Determine the (x, y) coordinate at the center of the cell enclosing the given text.  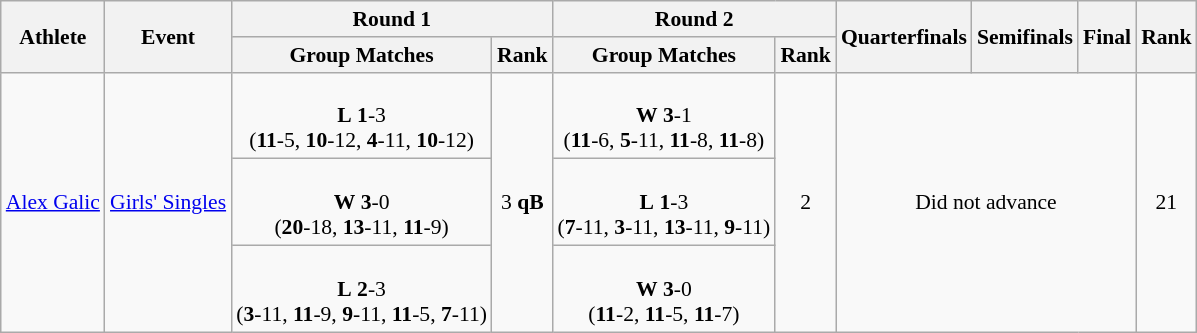
Alex Galic (53, 202)
Final (1107, 36)
L 2-3 (3-11, 11-9, 9-11, 11-5, 7-11) (362, 290)
Semifinals (1025, 36)
Quarterfinals (904, 36)
W 3-1 (11-6, 5-11, 11-8, 11-8) (664, 116)
2 (806, 202)
Event (168, 36)
W 3-0 (11-2, 11-5, 11-7) (664, 290)
3 qB (522, 202)
Athlete (53, 36)
Round 1 (392, 19)
Round 2 (694, 19)
21 (1166, 202)
Girls' Singles (168, 202)
L 1-3 (11-5, 10-12, 4-11, 10-12) (362, 116)
W 3-0 (20-18, 13-11, 11-9) (362, 202)
Did not advance (986, 202)
L 1-3 (7-11, 3-11, 13-11, 9-11) (664, 202)
